From the cell containing the given text, extract its center point as [x, y] coordinate. 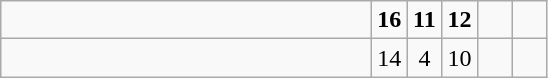
4 [424, 58]
16 [390, 20]
11 [424, 20]
12 [460, 20]
14 [390, 58]
10 [460, 58]
